Scan for the cell matching the given text and deliver its (X, Y) coordinate at center. 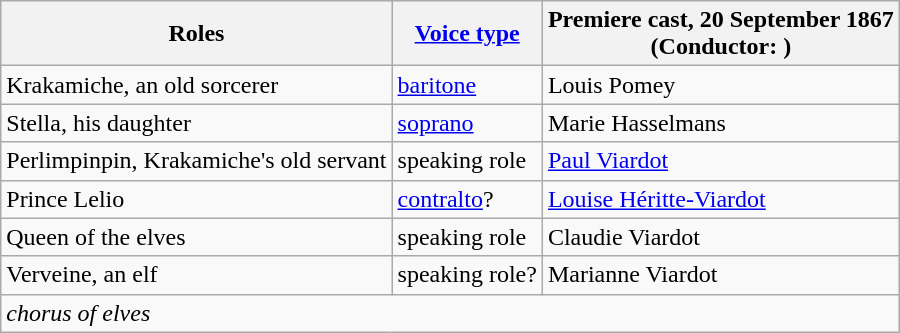
Louise Héritte-Viardot (720, 199)
Marianne Viardot (720, 275)
baritone (467, 85)
Louis Pomey (720, 85)
Perlimpinpin, Krakamiche's old servant (196, 161)
Prince Lelio (196, 199)
contralto? (467, 199)
Stella, his daughter (196, 123)
Voice type (467, 34)
Paul Viardot (720, 161)
Krakamiche, an old sorcerer (196, 85)
Queen of the elves (196, 237)
speaking role? (467, 275)
Claudie Viardot (720, 237)
Premiere cast, 20 September 1867(Conductor: ) (720, 34)
soprano (467, 123)
Verveine, an elf (196, 275)
Roles (196, 34)
Marie Hasselmans (720, 123)
chorus of elves (450, 313)
